Find where the given text appears and provide that cell's center as [x, y] coordinate. 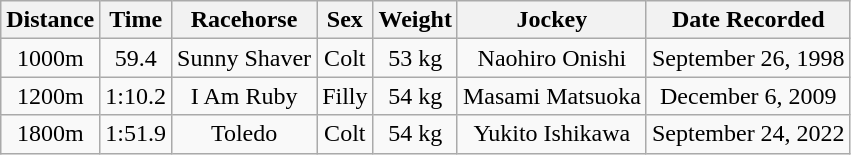
September 24, 2022 [748, 134]
Date Recorded [748, 20]
1000m [50, 58]
September 26, 1998 [748, 58]
1800m [50, 134]
Racehorse [244, 20]
Jockey [552, 20]
Sunny Shaver [244, 58]
Time [136, 20]
Filly [345, 96]
I Am Ruby [244, 96]
Distance [50, 20]
59.4 [136, 58]
December 6, 2009 [748, 96]
Naohiro Onishi [552, 58]
Yukito Ishikawa [552, 134]
53 kg [415, 58]
Weight [415, 20]
1200m [50, 96]
Masami Matsuoka [552, 96]
1:51.9 [136, 134]
1:10.2 [136, 96]
Sex [345, 20]
Toledo [244, 134]
